Search for the cell housing the specified text and yield its [X, Y] center coordinate. 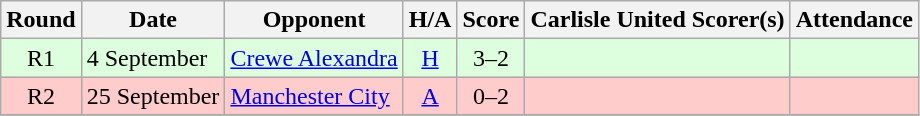
4 September [153, 58]
25 September [153, 96]
3–2 [491, 58]
R2 [41, 96]
Attendance [854, 20]
Round [41, 20]
Opponent [314, 20]
Carlisle United Scorer(s) [658, 20]
Manchester City [314, 96]
R1 [41, 58]
Crewe Alexandra [314, 58]
Score [491, 20]
H [430, 58]
A [430, 96]
Date [153, 20]
0–2 [491, 96]
H/A [430, 20]
